Return the [x, y] coordinate for the center point of the cell that contains the specified text.  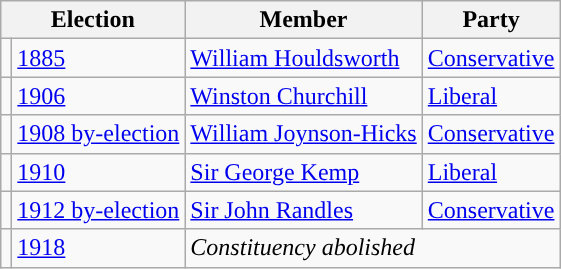
Party [491, 20]
Member [304, 20]
1908 by-election [98, 134]
1918 [98, 248]
1885 [98, 58]
Election [93, 20]
Winston Churchill [304, 96]
1912 by-election [98, 210]
1906 [98, 96]
Sir George Kemp [304, 172]
William Houldsworth [304, 58]
1910 [98, 172]
Sir John Randles [304, 210]
Constituency abolished [372, 248]
William Joynson-Hicks [304, 134]
